Capture the cell that displays the provided text and extract its (X, Y) central coordinate. 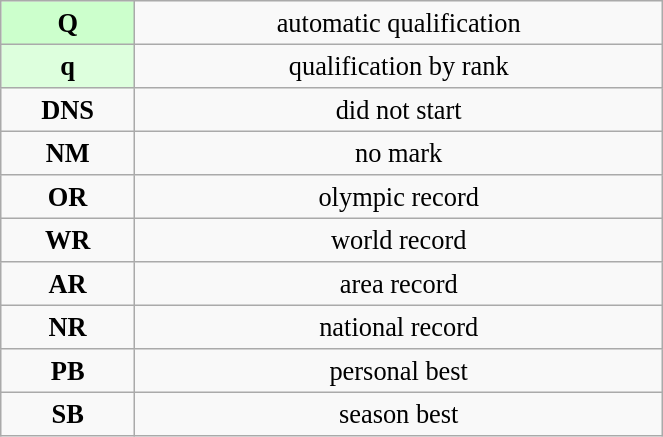
world record (399, 240)
qualification by rank (399, 66)
personal best (399, 371)
olympic record (399, 197)
Q (68, 22)
automatic qualification (399, 22)
OR (68, 197)
DNS (68, 109)
q (68, 66)
PB (68, 371)
national record (399, 327)
NM (68, 153)
season best (399, 414)
no mark (399, 153)
AR (68, 284)
WR (68, 240)
area record (399, 284)
did not start (399, 109)
NR (68, 327)
SB (68, 414)
